Capture the cell that displays the provided text and extract its (x, y) central coordinate. 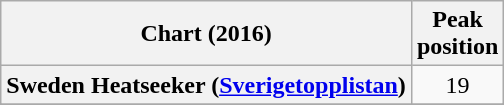
19 (457, 85)
Peakposition (457, 34)
Chart (2016) (206, 34)
Sweden Heatseeker (Sverigetopplistan) (206, 85)
